From the cell containing the given text, extract its center point as [x, y] coordinate. 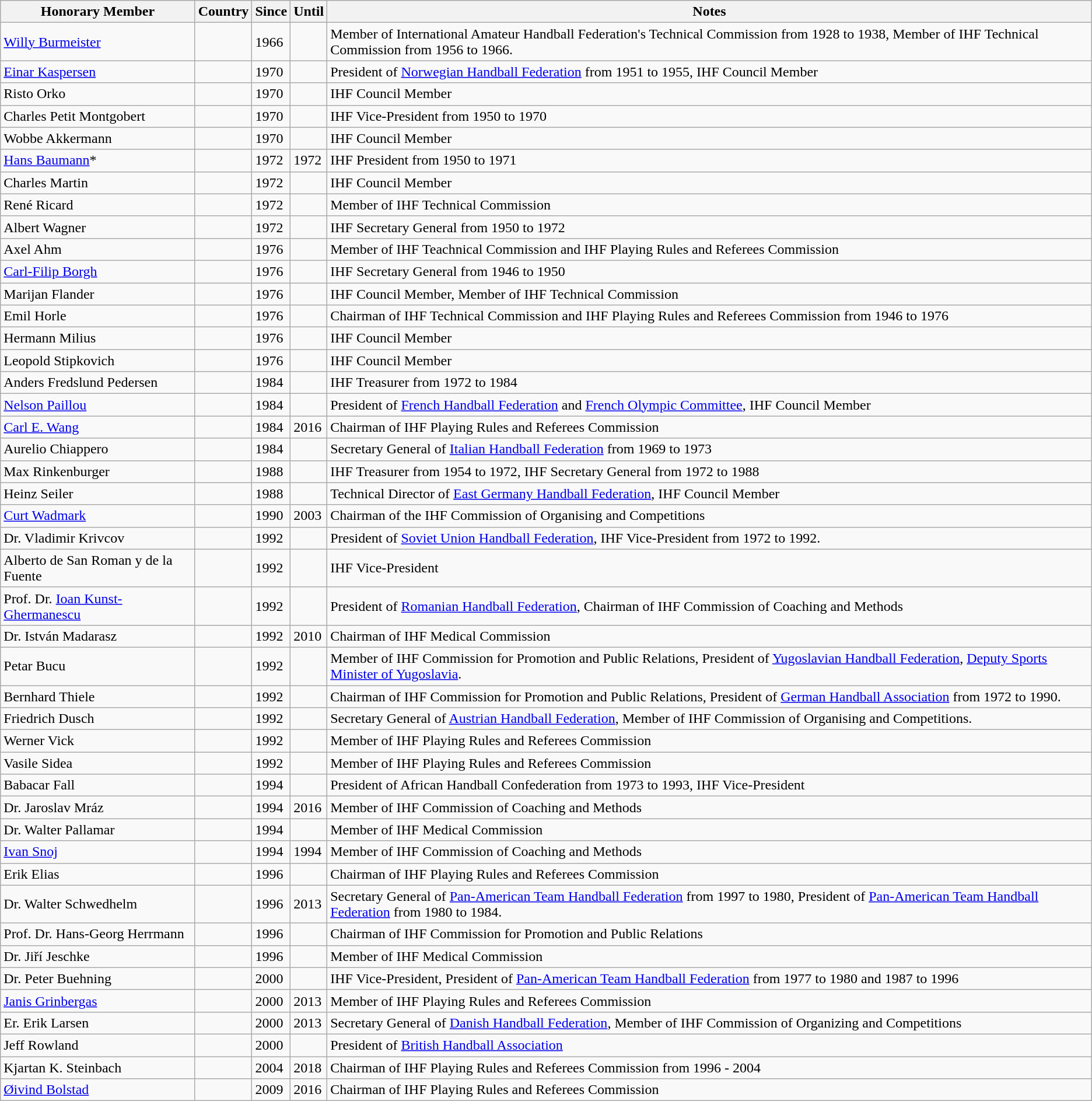
Wobbe Akkermann [98, 138]
Øivind Bolstad [98, 1090]
Member of IHF Technical Commission [709, 205]
Since [271, 12]
IHF Vice-President, President of Pan-American Team Handball Federation from 1977 to 1980 and 1987 to 1996 [709, 978]
Dr. Jaroslav Mráz [98, 808]
IHF Vice-President [709, 568]
Honorary Member [98, 12]
Chairman of IHF Commission for Promotion and Public Relations [709, 934]
Willy Burmeister [98, 42]
Charles Petit Montgobert [98, 116]
Secretary General of Italian Handball Federation from 1969 to 1973 [709, 449]
IHF Treasurer from 1954 to 1972, IHF Secretary General from 1972 to 1988 [709, 471]
Heinz Seiler [98, 494]
Friedrich Dusch [98, 719]
Dr. Walter Schwedhelm [98, 904]
Chairman of the IHF Commission of Organising and Competitions [709, 516]
Albert Wagner [98, 227]
Dr. Vladimir Krivcov [98, 538]
Country [223, 12]
Leopold Stipkovich [98, 361]
Nelson Paillou [98, 405]
Ivan Snoj [98, 852]
Erik Elias [98, 874]
Anders Fredslund Pedersen [98, 383]
President of British Handball Association [709, 1045]
Dr. Walter Pallamar [98, 830]
Prof. Dr. Ioan Kunst-Ghermanescu [98, 606]
Chairman of IHF Medical Commission [709, 636]
Er. Erik Larsen [98, 1023]
Member of International Amateur Handball Federation's Technical Commission from 1928 to 1938, Member of IHF Technical Commission from 1956 to 1966. [709, 42]
Member of IHF Commission for Promotion and Public Relations, President of Yugoslavian Handball Federation, Deputy Sports Minister of Yugoslavia. [709, 666]
Dr. Peter Buehning [98, 978]
Dr. Jiří Jeschke [98, 956]
Notes [709, 12]
2010 [309, 636]
Vasile Sidea [98, 763]
René Ricard [98, 205]
2003 [309, 516]
Carl-Filip Borgh [98, 271]
Janis Grinbergas [98, 1001]
Chairman of IHF Technical Commission and IHF Playing Rules and Referees Commission from 1946 to 1976 [709, 316]
Axel Ahm [98, 249]
Jeff Rowland [98, 1045]
Hans Baumann* [98, 160]
IHF Secretary General from 1950 to 1972 [709, 227]
Carl E. Wang [98, 427]
1990 [271, 516]
2018 [309, 1067]
Risto Orko [98, 94]
President of Norwegian Handball Federation from 1951 to 1955, IHF Council Member [709, 72]
1966 [271, 42]
President of African Handball Confederation from 1973 to 1993, IHF Vice-President [709, 785]
Chairman of IHF Playing Rules and Referees Commission from 1996 - 2004 [709, 1067]
Kjartan K. Steinbach [98, 1067]
Secretary General of Austrian Handball Federation, Member of IHF Commission of Organising and Competitions. [709, 719]
2009 [271, 1090]
Max Rinkenburger [98, 471]
Werner Vick [98, 741]
Babacar Fall [98, 785]
Dr. István Madarasz [98, 636]
IHF Vice-President from 1950 to 1970 [709, 116]
Bernhard Thiele [98, 696]
Emil Horle [98, 316]
Aurelio Chiappero [98, 449]
Secretary General of Danish Handball Federation, Member of IHF Commission of Organizing and Competitions [709, 1023]
Marijan Flander [98, 293]
Chairman of IHF Commission for Promotion and Public Relations, President of German Handball Association from 1972 to 1990. [709, 696]
President of French Handball Federation and French Olympic Committee, IHF Council Member [709, 405]
Until [309, 12]
Alberto de San Roman y de la Fuente [98, 568]
Technical Director of East Germany Handball Federation, IHF Council Member [709, 494]
Secretary General of Pan-American Team Handball Federation from 1997 to 1980, President of Pan-American Team Handball Federation from 1980 to 1984. [709, 904]
Member of IHF Teachnical Commission and IHF Playing Rules and Referees Commission [709, 249]
2004 [271, 1067]
Einar Kaspersen [98, 72]
Petar Bucu [98, 666]
Prof. Dr. Hans-Georg Herrmann [98, 934]
Charles Martin [98, 183]
President of Soviet Union Handball Federation, IHF Vice-President from 1972 to 1992. [709, 538]
Curt Wadmark [98, 516]
President of Romanian Handball Federation, Chairman of IHF Commission of Coaching and Methods [709, 606]
IHF President from 1950 to 1971 [709, 160]
Hermann Milius [98, 338]
IHF Secretary General from 1946 to 1950 [709, 271]
IHF Treasurer from 1972 to 1984 [709, 383]
IHF Council Member, Member of IHF Technical Commission [709, 293]
